Extract the (X, Y) coordinate from the center of the cell holding the provided text.  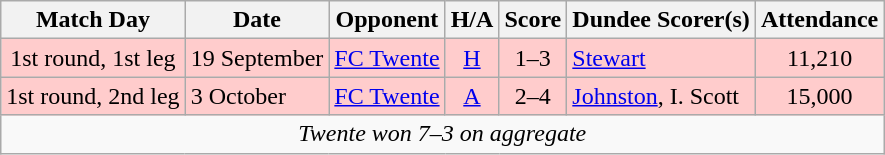
Score (533, 20)
2–4 (533, 96)
Johnston, I. Scott (662, 96)
11,210 (819, 58)
Twente won 7–3 on aggregate (442, 134)
1st round, 1st leg (93, 58)
1–3 (533, 58)
Date (257, 20)
Opponent (387, 20)
19 September (257, 58)
H/A (472, 20)
Attendance (819, 20)
A (472, 96)
3 October (257, 96)
15,000 (819, 96)
Match Day (93, 20)
Dundee Scorer(s) (662, 20)
H (472, 58)
1st round, 2nd leg (93, 96)
Stewart (662, 58)
